Capture the cell that displays the provided text and extract its (x, y) central coordinate. 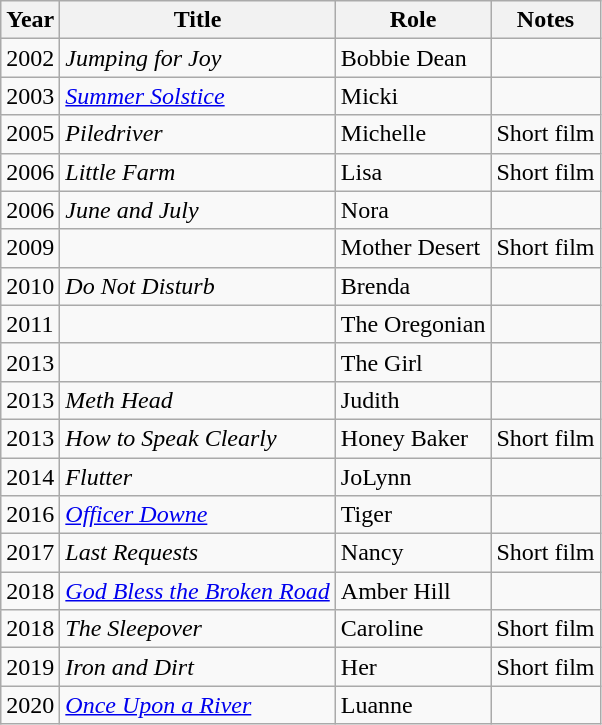
Amber Hill (413, 591)
How to Speak Clearly (198, 438)
2014 (30, 477)
Officer Downe (198, 515)
2016 (30, 515)
Caroline (413, 629)
2005 (30, 134)
Iron and Dirt (198, 667)
Tiger (413, 515)
Little Farm (198, 172)
JoLynn (413, 477)
Notes (546, 20)
Micki (413, 96)
The Oregonian (413, 324)
2010 (30, 286)
2002 (30, 58)
Nancy (413, 553)
Her (413, 667)
Flutter (198, 477)
Michelle (413, 134)
2003 (30, 96)
Mother Desert (413, 248)
The Girl (413, 362)
2019 (30, 667)
Luanne (413, 705)
2011 (30, 324)
Role (413, 20)
2017 (30, 553)
Summer Solstice (198, 96)
God Bless the Broken Road (198, 591)
Last Requests (198, 553)
Honey Baker (413, 438)
Once Upon a River (198, 705)
2020 (30, 705)
The Sleepover (198, 629)
Piledriver (198, 134)
June and July (198, 210)
Do Not Disturb (198, 286)
Jumping for Joy (198, 58)
Brenda (413, 286)
Lisa (413, 172)
Judith (413, 400)
Bobbie Dean (413, 58)
Title (198, 20)
Nora (413, 210)
Year (30, 20)
Meth Head (198, 400)
2009 (30, 248)
